Find where the given text appears and provide that cell's center as [X, Y] coordinate. 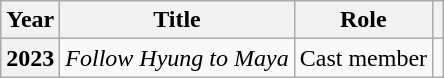
2023 [30, 58]
Year [30, 20]
Cast member [363, 58]
Follow Hyung to Maya [177, 58]
Title [177, 20]
Role [363, 20]
